Provide the (x, y) coordinate of the cell's center where the given text is located.  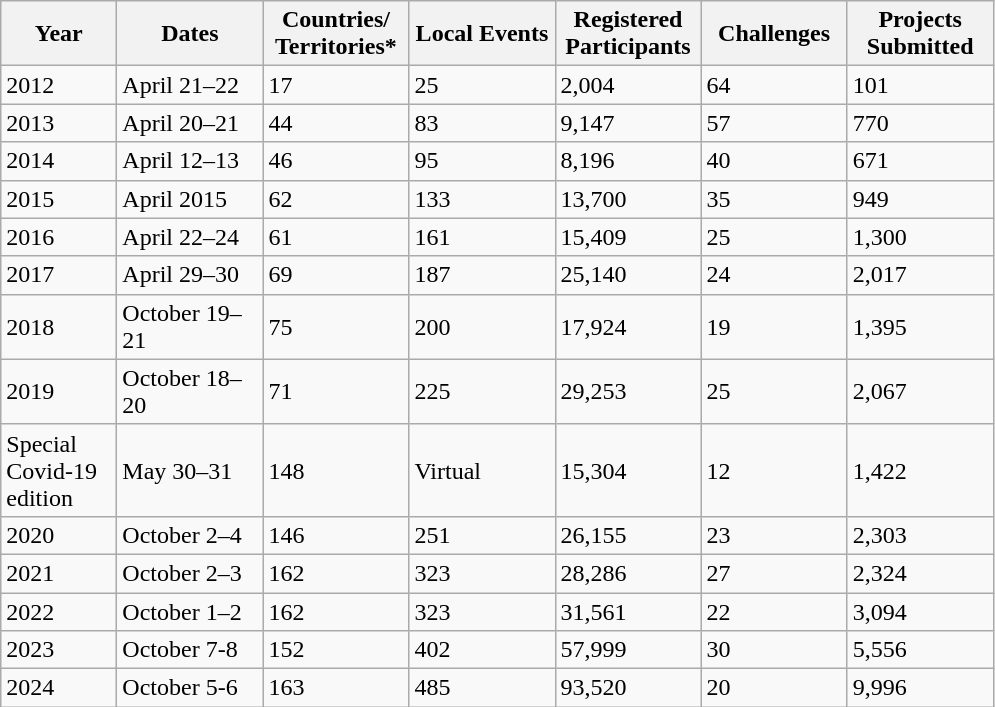
402 (482, 650)
57,999 (628, 650)
2019 (59, 392)
Local Events (482, 34)
62 (336, 199)
Special Covid-19 edition (59, 470)
75 (336, 326)
2018 (59, 326)
57 (774, 123)
40 (774, 161)
9,147 (628, 123)
25,140 (628, 275)
101 (920, 85)
Challenges (774, 34)
Virtual (482, 470)
2015 (59, 199)
April 12–13 (190, 161)
Countries/ Territories* (336, 34)
October 2–3 (190, 573)
April 21–22 (190, 85)
31,561 (628, 611)
200 (482, 326)
2,004 (628, 85)
2016 (59, 237)
71 (336, 392)
27 (774, 573)
15,304 (628, 470)
3,094 (920, 611)
15,409 (628, 237)
RegisteredParticipants (628, 34)
2024 (59, 688)
46 (336, 161)
2012 (59, 85)
35 (774, 199)
October 1–2 (190, 611)
187 (482, 275)
95 (482, 161)
April 29–30 (190, 275)
225 (482, 392)
19 (774, 326)
29,253 (628, 392)
83 (482, 123)
26,155 (628, 535)
24 (774, 275)
2013 (59, 123)
949 (920, 199)
17,924 (628, 326)
93,520 (628, 688)
May 30–31 (190, 470)
1,422 (920, 470)
485 (482, 688)
Year (59, 34)
30 (774, 650)
8,196 (628, 161)
ProjectsSubmitted (920, 34)
2017 (59, 275)
2014 (59, 161)
2,067 (920, 392)
12 (774, 470)
2020 (59, 535)
October 19–21 (190, 326)
5,556 (920, 650)
671 (920, 161)
9,996 (920, 688)
133 (482, 199)
Dates (190, 34)
152 (336, 650)
69 (336, 275)
April 20–21 (190, 123)
251 (482, 535)
61 (336, 237)
2022 (59, 611)
13,700 (628, 199)
1,300 (920, 237)
161 (482, 237)
1,395 (920, 326)
2,324 (920, 573)
20 (774, 688)
April 22–24 (190, 237)
April 2015 (190, 199)
28,286 (628, 573)
44 (336, 123)
October 18–20 (190, 392)
23 (774, 535)
64 (774, 85)
148 (336, 470)
2021 (59, 573)
163 (336, 688)
2,017 (920, 275)
17 (336, 85)
2023 (59, 650)
770 (920, 123)
2,303 (920, 535)
October 7-8 (190, 650)
October 5-6 (190, 688)
146 (336, 535)
October 2–4 (190, 535)
22 (774, 611)
